Return [X, Y] of the center of cell containing provided text 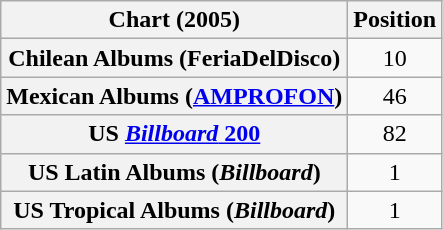
US Billboard 200 [174, 134]
Chilean Albums (FeriaDelDisco) [174, 58]
46 [395, 96]
82 [395, 134]
US Tropical Albums (Billboard) [174, 210]
10 [395, 58]
US Latin Albums (Billboard) [174, 172]
Chart (2005) [174, 20]
Mexican Albums (AMPROFON) [174, 96]
Position [395, 20]
